Detect which cell encompasses the target text, then output its (X, Y) center coordinate. 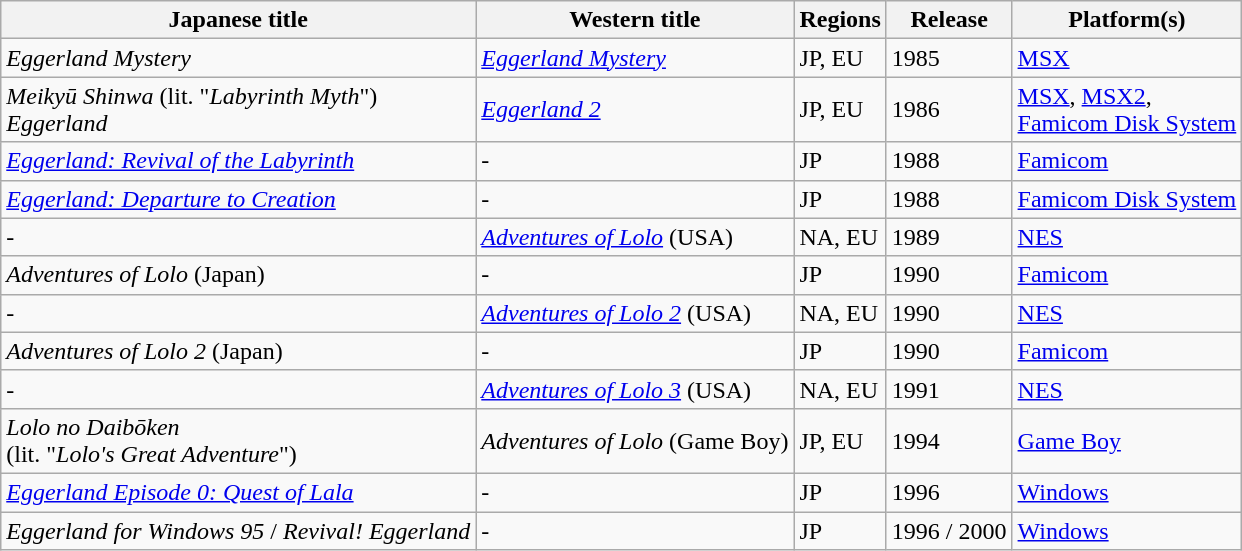
Meikyū Shinwa (lit. "Labyrinth Myth") Eggerland (238, 110)
Famicom Disk System (1127, 199)
Regions (840, 20)
Game Boy (1127, 440)
MSX (1127, 58)
1996 / 2000 (949, 531)
Adventures of Lolo 2 (USA) (635, 313)
1996 (949, 492)
Western title (635, 20)
Japanese title (238, 20)
Platform(s) (1127, 20)
Eggerland Episode 0: Quest of Lala (238, 492)
Adventures of Lolo (Game Boy) (635, 440)
Eggerland: Departure to Creation (238, 199)
1989 (949, 237)
Adventures of Lolo 3 (USA) (635, 389)
1985 (949, 58)
Adventures of Lolo (Japan) (238, 275)
Lolo no Daibōken (lit. "Lolo's Great Adventure") (238, 440)
1991 (949, 389)
MSX, MSX2, Famicom Disk System (1127, 110)
1994 (949, 440)
Release (949, 20)
Adventures of Lolo (USA) (635, 237)
Adventures of Lolo 2 (Japan) (238, 351)
Eggerland 2 (635, 110)
Eggerland: Revival of the Labyrinth (238, 161)
1986 (949, 110)
Eggerland for Windows 95 / Revival! Eggerland (238, 531)
